Detect which cell encompasses the target text, then output its [X, Y] center coordinate. 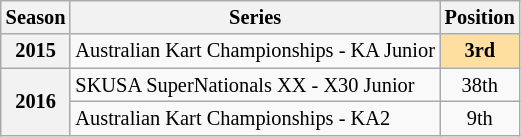
Australian Kart Championships - KA Junior [254, 51]
Australian Kart Championships - KA2 [254, 118]
9th [480, 118]
Position [480, 17]
SKUSA SuperNationals XX - X30 Junior [254, 85]
2015 [36, 51]
Season [36, 17]
38th [480, 85]
2016 [36, 102]
Series [254, 17]
3rd [480, 51]
